From the cell containing the given text, extract its center point as [x, y] coordinate. 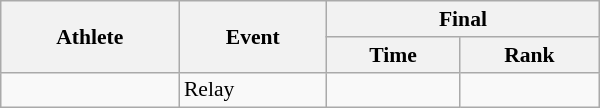
Time [394, 55]
Event [253, 36]
Final [464, 19]
Rank [530, 55]
Athlete [90, 36]
Relay [253, 90]
